Detect which cell encompasses the target text, then output its [X, Y] center coordinate. 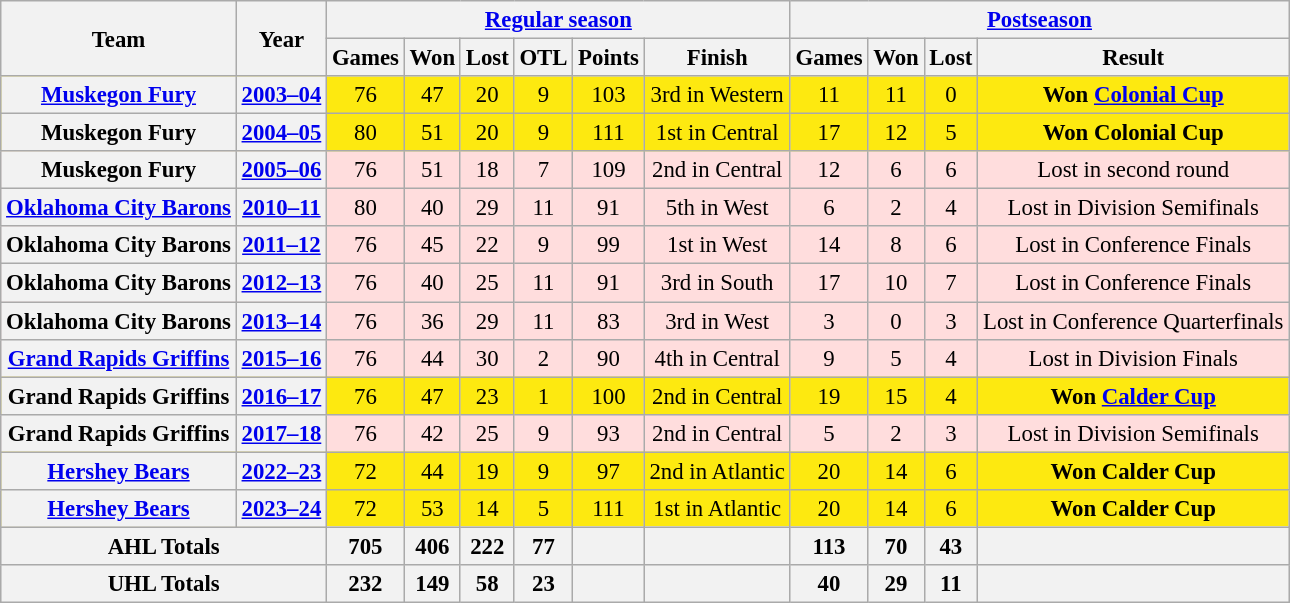
22 [487, 245]
Lost in Division Finals [1134, 358]
2015–16 [281, 358]
Lost in Conference Quarterfinals [1134, 321]
Postseason [1040, 20]
2005–06 [281, 170]
93 [608, 433]
45 [432, 245]
705 [366, 546]
36 [432, 321]
Finish [717, 58]
70 [896, 546]
222 [487, 546]
4th in Central [717, 358]
100 [608, 396]
53 [432, 509]
2011–12 [281, 245]
Regular season [559, 20]
Lost in second round [1134, 170]
3rd in West [717, 321]
2022–23 [281, 471]
103 [608, 95]
2010–11 [281, 208]
232 [366, 584]
99 [608, 245]
3rd in Western [717, 95]
Points [608, 58]
5th in West [717, 208]
77 [544, 546]
1st in West [717, 245]
58 [487, 584]
2016–17 [281, 396]
406 [432, 546]
AHL Totals [164, 546]
18 [487, 170]
2004–05 [281, 133]
42 [432, 433]
2017–18 [281, 433]
2nd in Atlantic [717, 471]
43 [951, 546]
Team [119, 38]
113 [829, 546]
2013–14 [281, 321]
2003–04 [281, 95]
109 [608, 170]
1 [544, 396]
1st in Central [717, 133]
Year [281, 38]
OTL [544, 58]
3rd in South [717, 283]
8 [896, 245]
15 [896, 396]
2012–13 [281, 283]
149 [432, 584]
Result [1134, 58]
2023–24 [281, 509]
30 [487, 358]
10 [896, 283]
90 [608, 358]
1st in Atlantic [717, 509]
83 [608, 321]
UHL Totals [164, 584]
97 [608, 471]
